Detect which cell encompasses the target text, then output its (X, Y) center coordinate. 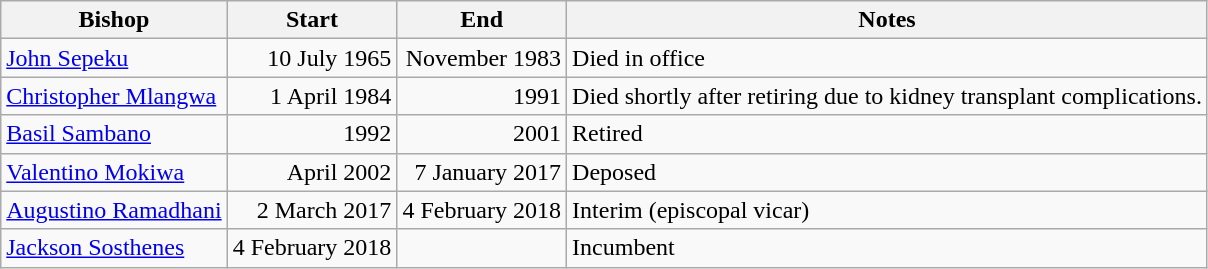
Bishop (114, 20)
November 1983 (482, 58)
1991 (482, 96)
Died shortly after retiring due to kidney transplant complications. (888, 96)
April 2002 (312, 172)
Incumbent (888, 248)
John Sepeku (114, 58)
Retired (888, 134)
7 January 2017 (482, 172)
Start (312, 20)
Deposed (888, 172)
Valentino Mokiwa (114, 172)
Died in office (888, 58)
Interim (episcopal vicar) (888, 210)
Jackson Sosthenes (114, 248)
Basil Sambano (114, 134)
Notes (888, 20)
Christopher Mlangwa (114, 96)
10 July 1965 (312, 58)
2001 (482, 134)
2 March 2017 (312, 210)
1992 (312, 134)
1 April 1984 (312, 96)
End (482, 20)
Augustino Ramadhani (114, 210)
